Return [x, y] of the center of cell containing provided text 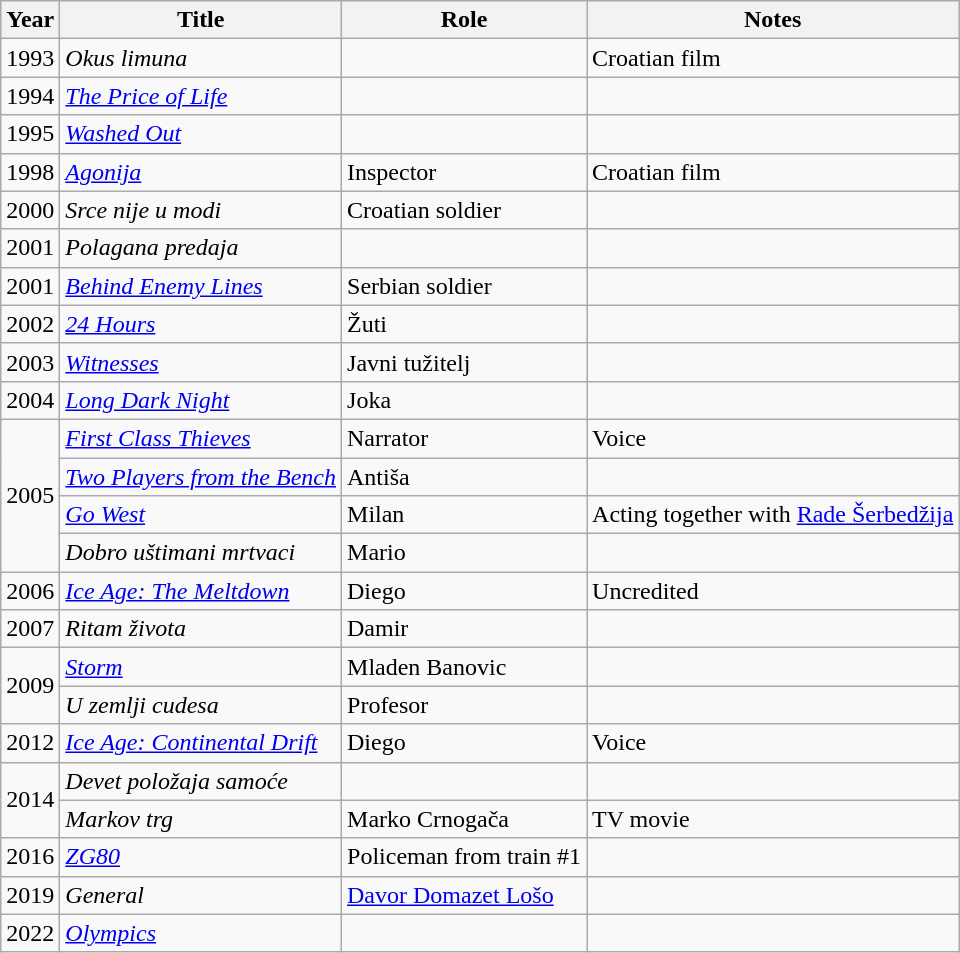
Milan [464, 515]
Two Players from the Bench [201, 477]
Antiša [464, 477]
Mladen Banovic [464, 667]
Srce nije u modi [201, 210]
2006 [30, 591]
TV movie [773, 819]
Ritam života [201, 629]
Long Dark Night [201, 400]
2012 [30, 743]
Marko Crnogača [464, 819]
1994 [30, 96]
Okus limuna [201, 58]
Notes [773, 20]
Storm [201, 667]
2014 [30, 800]
Damir [464, 629]
Year [30, 20]
Policeman from train #1 [464, 857]
Go West [201, 515]
Polagana predaja [201, 248]
Title [201, 20]
Ice Age: The Meltdown [201, 591]
Olympics [201, 933]
Mario [464, 553]
U zemlji cudesa [201, 705]
Inspector [464, 172]
2016 [30, 857]
Uncredited [773, 591]
2022 [30, 933]
General [201, 895]
Behind Enemy Lines [201, 286]
2002 [30, 324]
Croatian soldier [464, 210]
Witnesses [201, 362]
2007 [30, 629]
2009 [30, 686]
Devet položaja samoće [201, 781]
2004 [30, 400]
The Price of Life [201, 96]
Narrator [464, 438]
Joka [464, 400]
Javni tužitelj [464, 362]
Role [464, 20]
Markov trg [201, 819]
First Class Thieves [201, 438]
1993 [30, 58]
Dobro uštimani mrtvaci [201, 553]
2005 [30, 495]
Agonija [201, 172]
Davor Domazet Lošo [464, 895]
2003 [30, 362]
Žuti [464, 324]
Acting together with Rade Šerbedžija [773, 515]
1998 [30, 172]
ZG80 [201, 857]
Serbian soldier [464, 286]
Washed Out [201, 134]
2000 [30, 210]
24 Hours [201, 324]
Ice Age: Continental Drift [201, 743]
2019 [30, 895]
Profesor [464, 705]
1995 [30, 134]
